Return the [X, Y] coordinate for the center point of the cell that contains the specified text.  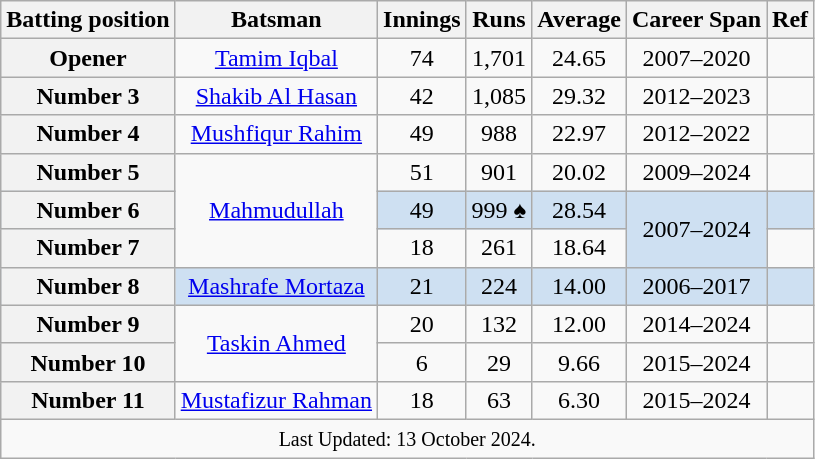
988 [499, 134]
Number 3 [88, 96]
42 [422, 96]
9.66 [580, 362]
1,085 [499, 96]
Ref [790, 20]
63 [499, 400]
6 [422, 362]
999 ♠ [499, 210]
2012–2022 [696, 134]
2007–2020 [696, 58]
1,701 [499, 58]
Shakib Al Hasan [276, 96]
20 [422, 324]
224 [499, 286]
Batting position [88, 20]
21 [422, 286]
2006–2017 [696, 286]
12.00 [580, 324]
Number 4 [88, 134]
2014–2024 [696, 324]
Opener [88, 58]
Last Updated: 13 October 2024. [408, 438]
22.97 [580, 134]
Batsman [276, 20]
Average [580, 20]
28.54 [580, 210]
51 [422, 172]
18.64 [580, 248]
29.32 [580, 96]
2007–2024 [696, 229]
29 [499, 362]
Mahmudullah [276, 210]
Taskin Ahmed [276, 343]
Number 11 [88, 400]
24.65 [580, 58]
Innings [422, 20]
Number 7 [88, 248]
Runs [499, 20]
132 [499, 324]
Mushfiqur Rahim [276, 134]
Number 6 [88, 210]
14.00 [580, 286]
Number 9 [88, 324]
74 [422, 58]
261 [499, 248]
Number 5 [88, 172]
Mashrafe Mortaza [276, 286]
901 [499, 172]
Tamim Iqbal [276, 58]
Number 8 [88, 286]
Number 10 [88, 362]
6.30 [580, 400]
Career Span [696, 20]
2009–2024 [696, 172]
2012–2023 [696, 96]
20.02 [580, 172]
Mustafizur Rahman [276, 400]
